Return (x, y) of the center of cell containing provided text 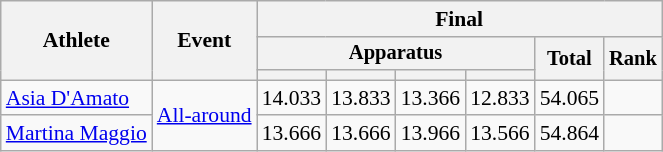
Event (204, 40)
54.065 (570, 98)
Martina Maggio (76, 134)
All-around (204, 116)
Final (460, 19)
14.033 (292, 98)
Rank (633, 58)
13.566 (500, 134)
54.864 (570, 134)
13.833 (360, 98)
Total (570, 58)
Athlete (76, 40)
13.366 (430, 98)
13.966 (430, 134)
Apparatus (396, 54)
12.833 (500, 98)
Asia D'Amato (76, 98)
